Find where the given text appears and provide that cell's center as (x, y) coordinate. 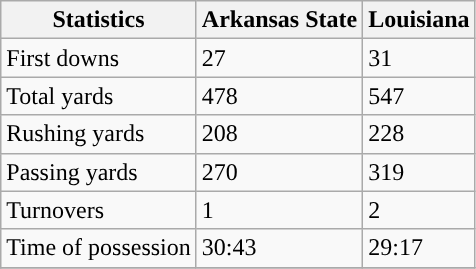
1 (279, 210)
Passing yards (99, 172)
478 (279, 96)
Time of possession (99, 248)
30:43 (279, 248)
228 (419, 134)
Total yards (99, 96)
Louisiana (419, 20)
319 (419, 172)
27 (279, 58)
547 (419, 96)
29:17 (419, 248)
Rushing yards (99, 134)
Statistics (99, 20)
Turnovers (99, 210)
2 (419, 210)
270 (279, 172)
Arkansas State (279, 20)
First downs (99, 58)
31 (419, 58)
208 (279, 134)
